Search for the cell housing the specified text and yield its (x, y) center coordinate. 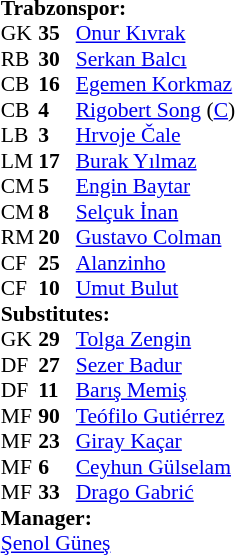
33 (57, 493)
4 (57, 110)
LB (20, 135)
5 (57, 187)
90 (57, 416)
27 (57, 365)
29 (57, 339)
10 (57, 289)
35 (57, 33)
25 (57, 263)
8 (57, 212)
23 (57, 441)
3 (57, 135)
RM (20, 237)
20 (57, 237)
6 (57, 467)
30 (57, 59)
17 (57, 161)
16 (57, 85)
11 (57, 391)
LM (20, 161)
RB (20, 59)
